Extract the [X, Y] coordinate from the center of the cell holding the provided text.  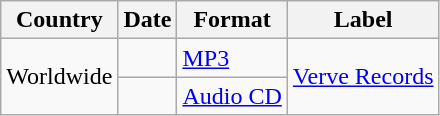
Date [148, 20]
Format [232, 20]
Country [60, 20]
MP3 [232, 58]
Worldwide [60, 77]
Verve Records [363, 77]
Label [363, 20]
Audio CD [232, 96]
